For the text-containing cell, return its midpoint in [x, y] coordinate format. 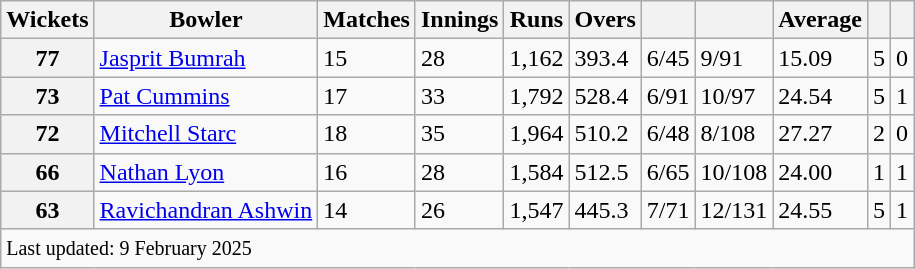
Last updated: 9 February 2025 [458, 248]
1,162 [536, 58]
6/65 [668, 172]
27.27 [820, 134]
1,547 [536, 210]
6/48 [668, 134]
2 [878, 134]
18 [367, 134]
12/131 [734, 210]
Matches [367, 20]
63 [48, 210]
66 [48, 172]
8/108 [734, 134]
6/45 [668, 58]
445.3 [605, 210]
Average [820, 20]
Nathan Lyon [206, 172]
6/91 [668, 96]
Innings [459, 20]
35 [459, 134]
24.00 [820, 172]
72 [48, 134]
10/108 [734, 172]
Bowler [206, 20]
510.2 [605, 134]
Runs [536, 20]
15 [367, 58]
Pat Cummins [206, 96]
393.4 [605, 58]
Jasprit Bumrah [206, 58]
10/97 [734, 96]
16 [367, 172]
17 [367, 96]
14 [367, 210]
7/71 [668, 210]
Overs [605, 20]
512.5 [605, 172]
24.55 [820, 210]
9/91 [734, 58]
1,964 [536, 134]
24.54 [820, 96]
33 [459, 96]
Mitchell Starc [206, 134]
73 [48, 96]
Wickets [48, 20]
1,584 [536, 172]
528.4 [605, 96]
15.09 [820, 58]
Ravichandran Ashwin [206, 210]
77 [48, 58]
26 [459, 210]
1,792 [536, 96]
